Return the (x, y) coordinate for the center point of the cell that contains the specified text.  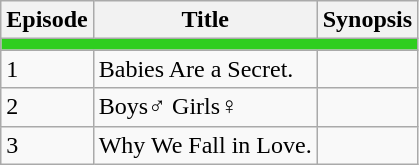
Synopsis (367, 20)
Boys♂ Girls♀ (205, 107)
Babies Are a Secret. (205, 69)
2 (47, 107)
Why We Fall in Love. (205, 145)
Title (205, 20)
3 (47, 145)
Episode (47, 20)
1 (47, 69)
